Scan for the cell matching the given text and deliver its [X, Y] coordinate at center. 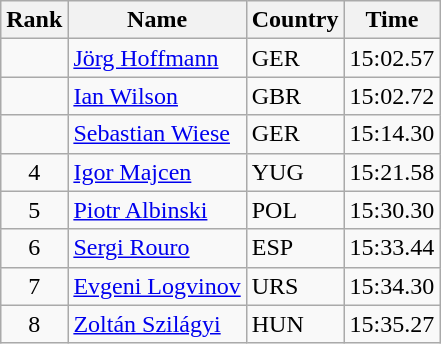
8 [34, 324]
Igor Majcen [157, 172]
Rank [34, 20]
GBR [295, 96]
Time [392, 20]
Ian Wilson [157, 96]
Name [157, 20]
Sebastian Wiese [157, 134]
Jörg Hoffmann [157, 58]
15:35.27 [392, 324]
YUG [295, 172]
POL [295, 210]
Evgeni Logvinov [157, 286]
Zoltán Szilágyi [157, 324]
5 [34, 210]
7 [34, 286]
ESP [295, 248]
15:33.44 [392, 248]
15:21.58 [392, 172]
15:02.57 [392, 58]
15:30.30 [392, 210]
6 [34, 248]
15:02.72 [392, 96]
HUN [295, 324]
Piotr Albinski [157, 210]
Sergi Rouro [157, 248]
15:34.30 [392, 286]
Country [295, 20]
15:14.30 [392, 134]
URS [295, 286]
4 [34, 172]
